Search for the cell housing the specified text and yield its (x, y) center coordinate. 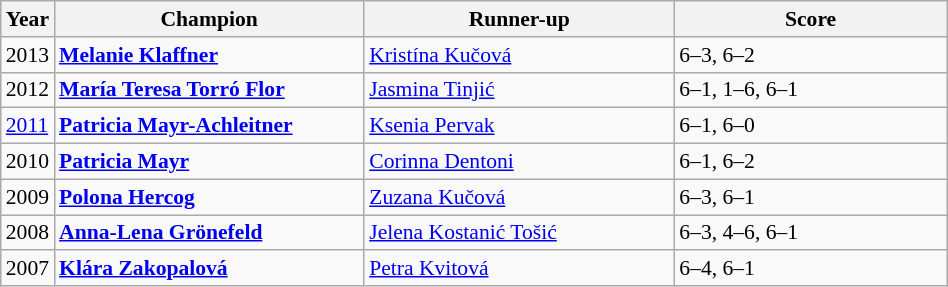
Year (28, 19)
6–4, 6–1 (810, 269)
2013 (28, 55)
2008 (28, 233)
Jasmina Tinjić (519, 90)
Runner-up (519, 19)
Patricia Mayr-Achleitner (209, 126)
2012 (28, 90)
Ksenia Pervak (519, 126)
6–3, 4–6, 6–1 (810, 233)
María Teresa Torró Flor (209, 90)
Champion (209, 19)
Petra Kvitová (519, 269)
2011 (28, 126)
Zuzana Kučová (519, 197)
6–1, 6–2 (810, 162)
6–3, 6–2 (810, 55)
Klára Zakopalová (209, 269)
2007 (28, 269)
Corinna Dentoni (519, 162)
Anna-Lena Grönefeld (209, 233)
Score (810, 19)
2010 (28, 162)
Melanie Klaffner (209, 55)
6–1, 6–0 (810, 126)
6–3, 6–1 (810, 197)
Polona Hercog (209, 197)
Jelena Kostanić Tošić (519, 233)
6–1, 1–6, 6–1 (810, 90)
Patricia Mayr (209, 162)
2009 (28, 197)
Kristína Kučová (519, 55)
